Scan for the cell matching the given text and deliver its [x, y] coordinate at center. 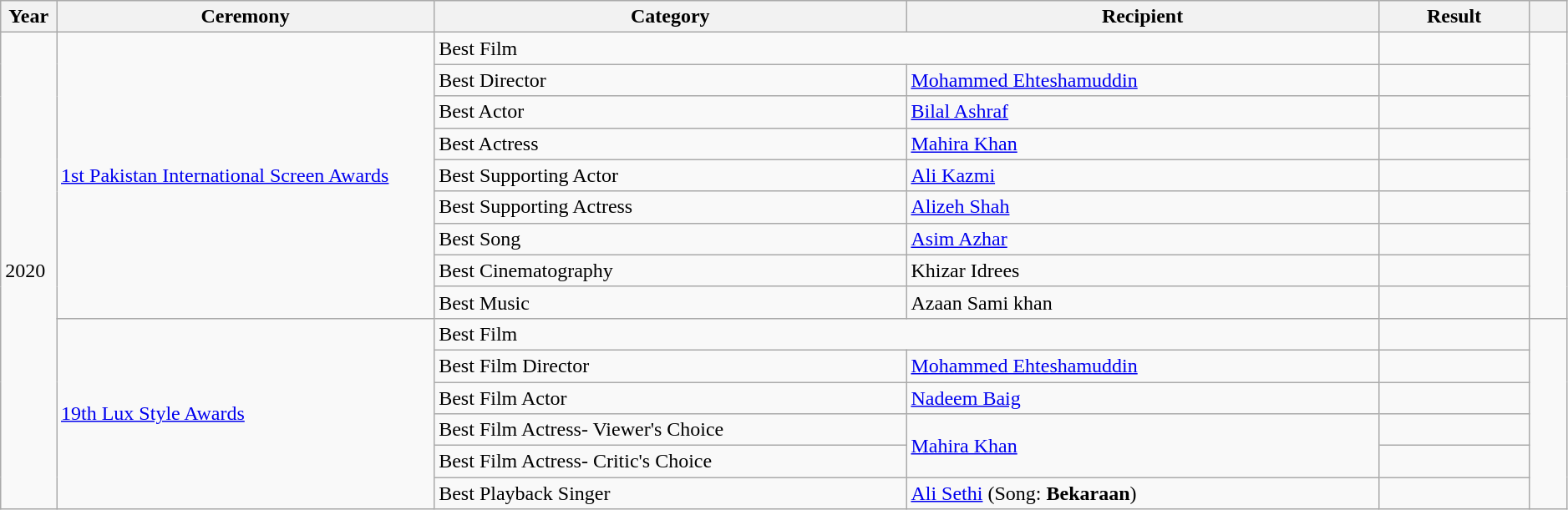
Year [28, 17]
Best Supporting Actor [670, 175]
Best Film Actress- Critic's Choice [670, 462]
Azaan Sami khan [1143, 302]
Recipient [1143, 17]
Best Music [670, 302]
Alizeh Shah [1143, 207]
Best Film Actress- Viewer's Choice [670, 430]
Best Film Director [670, 366]
Best Actor [670, 112]
Best Actress [670, 144]
1st Pakistan International Screen Awards [246, 175]
Result [1454, 17]
Category [670, 17]
Nadeem Baig [1143, 398]
Best Cinematography [670, 270]
Best Song [670, 239]
Ali Sethi (Song: Bekaraan) [1143, 493]
Best Film Actor [670, 398]
19th Lux Style Awards [246, 413]
Khizar Idrees [1143, 270]
Ceremony [246, 17]
Best Director [670, 80]
Bilal Ashraf [1143, 112]
2020 [28, 270]
Asim Azhar [1143, 239]
Best Playback Singer [670, 493]
Ali Kazmi [1143, 175]
Best Supporting Actress [670, 207]
